Find where the given text appears and provide that cell's center as (x, y) coordinate. 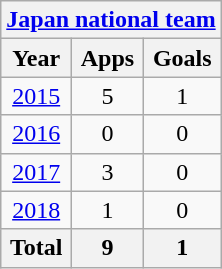
3 (108, 172)
Japan national team (111, 20)
Year (36, 58)
2018 (36, 210)
2015 (36, 96)
Apps (108, 58)
2017 (36, 172)
5 (108, 96)
Goals (182, 58)
Total (36, 248)
9 (108, 248)
2016 (36, 134)
